Output the [X, Y] coordinate of the center of the cell containing the given text.  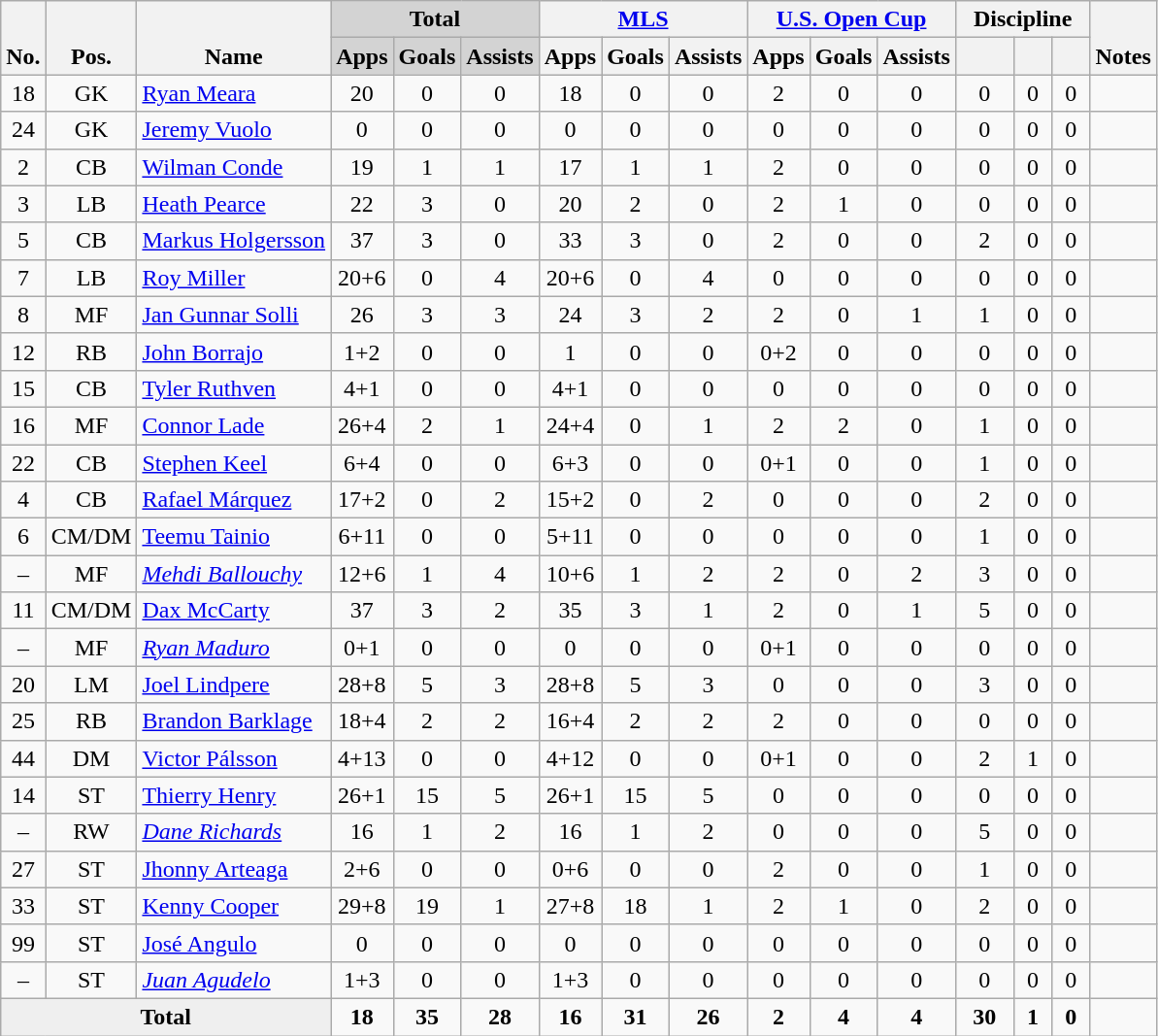
44 [23, 758]
12+6 [362, 574]
29+8 [362, 906]
6 [23, 537]
27+8 [570, 906]
José Angulo [234, 943]
8 [23, 315]
26+4 [362, 425]
Connor Lade [234, 425]
17+2 [362, 500]
Rafael Márquez [234, 500]
Discipline [1023, 19]
Ryan Meara [234, 93]
18+4 [362, 721]
16+4 [570, 721]
Tyler Ruthven [234, 388]
7 [23, 278]
31 [636, 1017]
Pos. [91, 38]
Mehdi Ballouchy [234, 574]
Teemu Tainio [234, 537]
6+4 [362, 463]
Juan Agudelo [234, 980]
2+6 [362, 869]
11 [23, 611]
24+4 [570, 425]
Victor Pálsson [234, 758]
Brandon Barklage [234, 721]
Notes [1123, 38]
Thierry Henry [234, 795]
U.S. Open Cup [852, 19]
LM [91, 685]
Jhonny Arteaga [234, 869]
Kenny Cooper [234, 906]
Markus Holgersson [234, 241]
Ryan Maduro [234, 648]
Wilman Conde [234, 167]
5+11 [570, 537]
1+2 [362, 351]
Name [234, 38]
0+6 [570, 869]
15+2 [570, 500]
Roy Miller [234, 278]
10+6 [570, 574]
John Borrajo [234, 351]
DM [91, 758]
Jan Gunnar Solli [234, 315]
Dane Richards [234, 832]
27 [23, 869]
Heath Pearce [234, 204]
99 [23, 943]
17 [570, 167]
Stephen Keel [234, 463]
4+12 [570, 758]
RW [91, 832]
30 [984, 1017]
25 [23, 721]
Joel Lindpere [234, 685]
4+13 [362, 758]
MLS [643, 19]
Dax McCarty [234, 611]
14 [23, 795]
12 [23, 351]
0+2 [778, 351]
No. [23, 38]
6+11 [362, 537]
Jeremy Vuolo [234, 130]
6+3 [570, 463]
28 [500, 1017]
